Determine the [X, Y] coordinate at the center of the cell enclosing the given text.  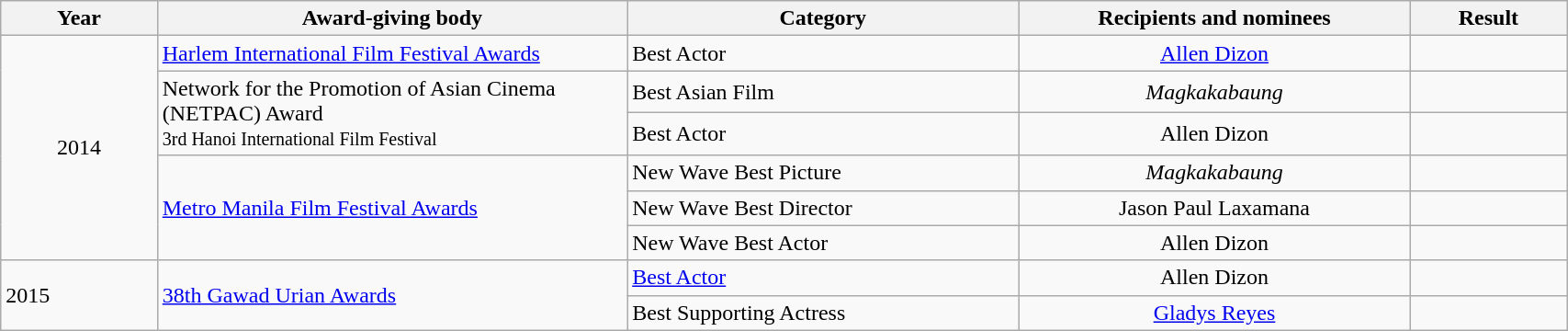
Recipients and nominees [1214, 18]
Metro Manila Film Festival Awards [391, 208]
2014 [79, 148]
Award-giving body [391, 18]
38th Gawad Urian Awards [391, 295]
Best Supporting Actress [823, 313]
Harlem International Film Festival Awards [391, 53]
2015 [79, 295]
New Wave Best Actor [823, 243]
Jason Paul Laxamana [1214, 208]
Result [1488, 18]
Network for the Promotion of Asian Cinema (NETPAC) Award 3rd Hanoi International Film Festival [391, 113]
Best Asian Film [823, 92]
New Wave Best Director [823, 208]
Year [79, 18]
Category [823, 18]
New Wave Best Picture [823, 173]
Gladys Reyes [1214, 313]
